Determine the [X, Y] coordinate at the center of the cell enclosing the given text.  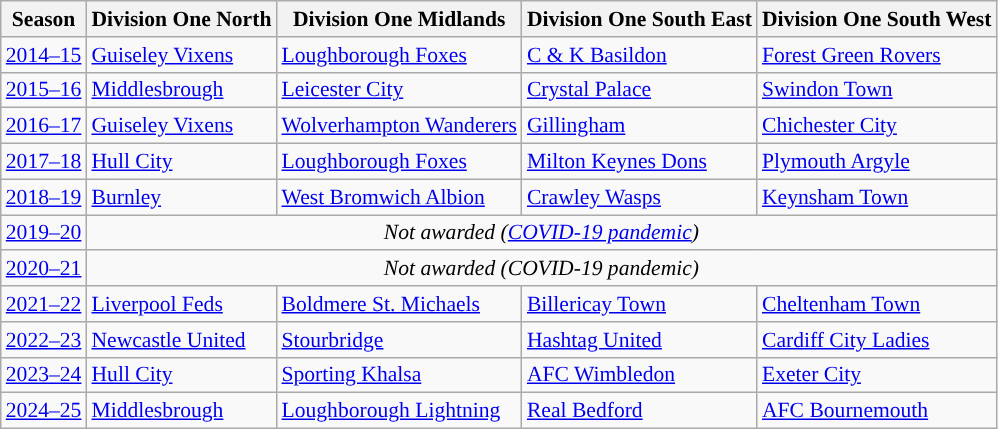
Swindon Town [876, 90]
2021–22 [44, 304]
2022–23 [44, 340]
Chichester City [876, 126]
Sporting Khalsa [398, 375]
Season [44, 19]
Boldmere St. Michaels [398, 304]
2019–20 [44, 233]
Division One South East [640, 19]
Division One Midlands [398, 19]
2023–24 [44, 375]
Division One South West [876, 19]
2015–16 [44, 90]
Cheltenham Town [876, 304]
2016–17 [44, 126]
2014–15 [44, 55]
Hashtag United [640, 340]
Crystal Palace [640, 90]
AFC Bournemouth [876, 411]
Exeter City [876, 375]
Keynsham Town [876, 197]
Liverpool Feds [181, 304]
Leicester City [398, 90]
Stourbridge [398, 340]
AFC Wimbledon [640, 375]
Burnley [181, 197]
Crawley Wasps [640, 197]
Milton Keynes Dons [640, 162]
Gillingham [640, 126]
West Bromwich Albion [398, 197]
2017–18 [44, 162]
Division One North [181, 19]
Newcastle United [181, 340]
Wolverhampton Wanderers [398, 126]
2020–21 [44, 269]
Forest Green Rovers [876, 55]
C & K Basildon [640, 55]
2018–19 [44, 197]
Real Bedford [640, 411]
2024–25 [44, 411]
Cardiff City Ladies [876, 340]
Loughborough Lightning [398, 411]
Plymouth Argyle [876, 162]
Billericay Town [640, 304]
